Output the [X, Y] coordinate of the center of the cell containing the given text.  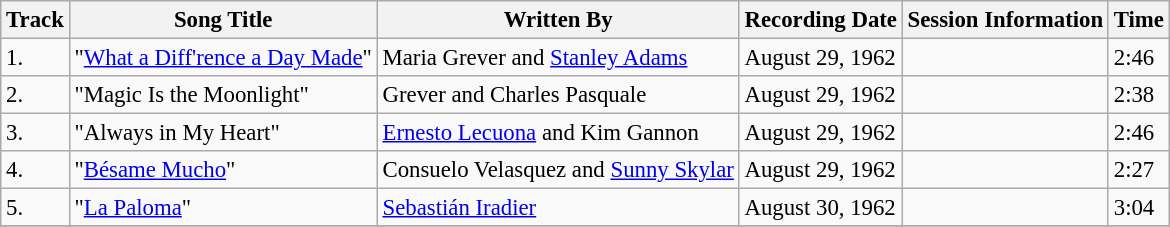
Sebastián Iradier [558, 208]
2:38 [1138, 95]
Grever and Charles Pasquale [558, 95]
Consuelo Velasquez and Sunny Skylar [558, 170]
"Bésame Mucho" [223, 170]
Time [1138, 20]
Session Information [1005, 20]
Ernesto Lecuona and Kim Gannon [558, 133]
3:04 [1138, 208]
3. [35, 133]
"Always in My Heart" [223, 133]
Maria Grever and Stanley Adams [558, 58]
Written By [558, 20]
5. [35, 208]
"What a Diff'rence a Day Made" [223, 58]
Track [35, 20]
1. [35, 58]
"Magic Is the Moonlight" [223, 95]
2:27 [1138, 170]
August 30, 1962 [820, 208]
Recording Date [820, 20]
2. [35, 95]
"La Paloma" [223, 208]
4. [35, 170]
Song Title [223, 20]
